Identify which cell holds the provided text, then report its (x, y) central coordinate. 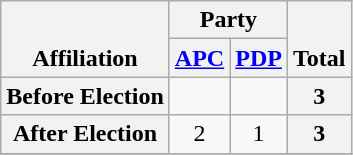
Total (319, 39)
PDP (259, 58)
Party (228, 20)
APC (199, 58)
Before Election (86, 96)
Affiliation (86, 39)
2 (199, 134)
After Election (86, 134)
1 (259, 134)
